Capture the cell that displays the provided text and extract its [X, Y] central coordinate. 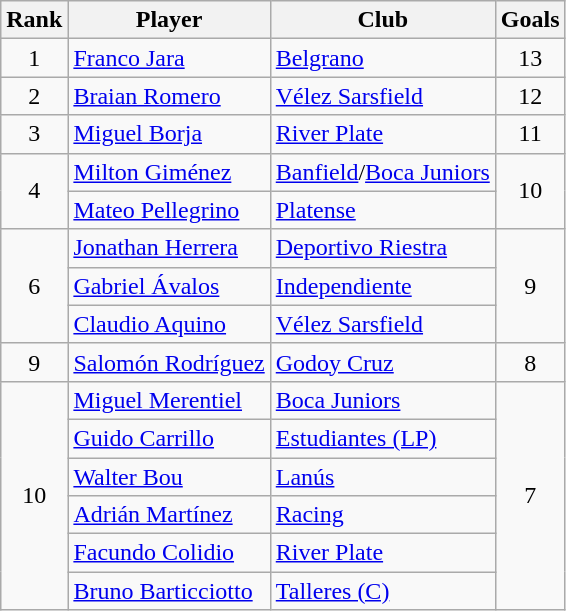
Independiente [382, 286]
1 [34, 58]
Miguel Borja [169, 134]
Guido Carrillo [169, 438]
Banfield/Boca Juniors [382, 172]
Braian Romero [169, 96]
Goals [530, 20]
4 [34, 191]
2 [34, 96]
11 [530, 134]
Godoy Cruz [382, 362]
Facundo Colidio [169, 553]
Salomón Rodríguez [169, 362]
Milton Giménez [169, 172]
Mateo Pellegrino [169, 210]
Estudiantes (LP) [382, 438]
6 [34, 286]
Talleres (C) [382, 591]
Walter Bou [169, 477]
Miguel Merentiel [169, 400]
3 [34, 134]
Bruno Barticciotto [169, 591]
Adrián Martínez [169, 515]
Claudio Aquino [169, 324]
Boca Juniors [382, 400]
Rank [34, 20]
Club [382, 20]
Franco Jara [169, 58]
Deportivo Riestra [382, 248]
Jonathan Herrera [169, 248]
Belgrano [382, 58]
Gabriel Ávalos [169, 286]
13 [530, 58]
7 [530, 495]
Racing [382, 515]
Platense [382, 210]
8 [530, 362]
Player [169, 20]
12 [530, 96]
Lanús [382, 477]
